Output the [x, y] coordinate of the center of the cell containing the given text.  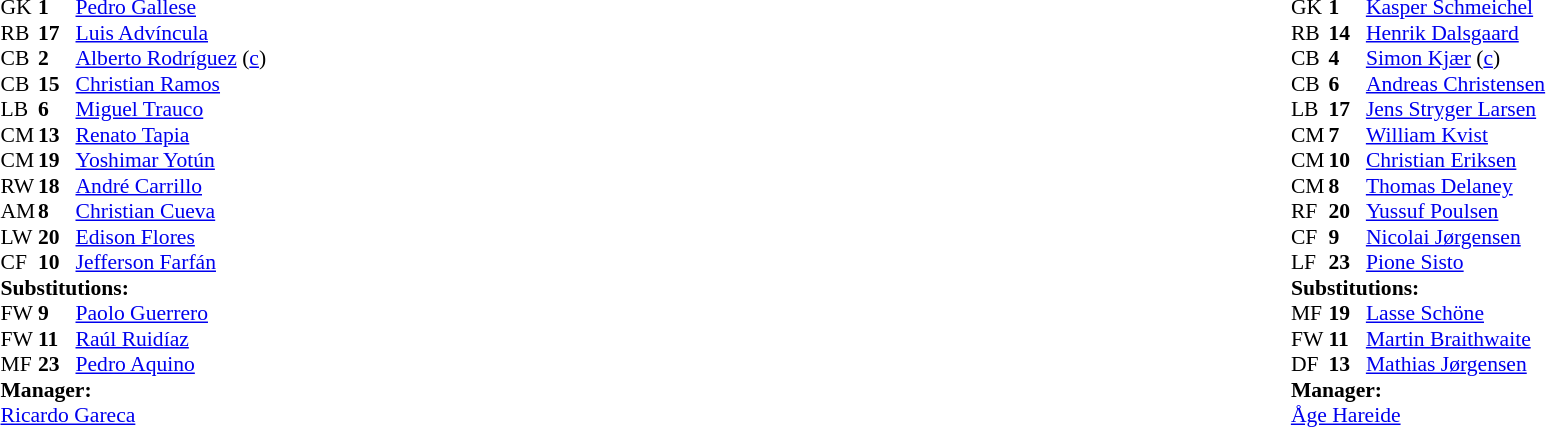
Pedro Aquino [172, 365]
Simon Kjær (c) [1456, 59]
18 [57, 186]
Christian Ramos [172, 84]
15 [57, 84]
Jens Stryger Larsen [1456, 109]
Thomas Delaney [1456, 186]
14 [1347, 33]
4 [1347, 59]
Christian Cueva [172, 211]
Raúl Ruidíaz [172, 339]
7 [1347, 135]
Edison Flores [172, 237]
Miguel Trauco [172, 109]
Henrik Dalsgaard [1456, 33]
Renato Tapia [172, 135]
Yoshimar Yotún [172, 161]
2 [57, 59]
Pione Sisto [1456, 263]
Nicolai Jørgensen [1456, 237]
DF [1310, 365]
Martin Braithwaite [1456, 339]
Paolo Guerrero [172, 313]
LW [19, 237]
Luis Advíncula [172, 33]
Mathias Jørgensen [1456, 365]
RW [19, 186]
Alberto Rodríguez (c) [172, 59]
Andreas Christensen [1456, 84]
William Kvist [1456, 135]
Yussuf Poulsen [1456, 211]
LF [1310, 263]
Jefferson Farfán [172, 263]
RF [1310, 211]
Christian Eriksen [1456, 161]
AM [19, 211]
Lasse Schöne [1456, 313]
André Carrillo [172, 186]
